Return [X, Y] of the center of cell containing provided text 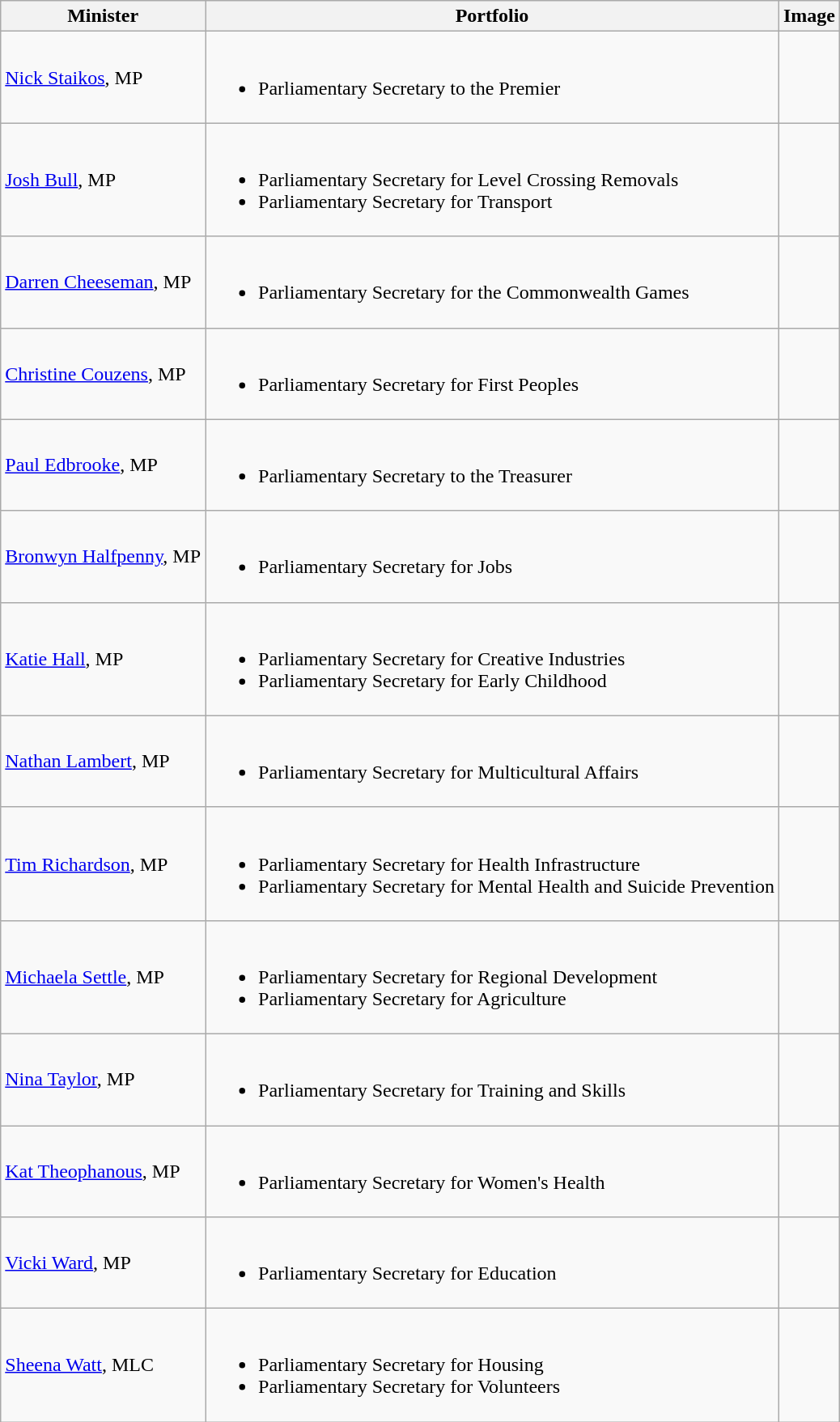
Parliamentary Secretary for HousingParliamentary Secretary for Volunteers [492, 1365]
Parliamentary Secretary for Level Crossing RemovalsParliamentary Secretary for Transport [492, 180]
Paul Edbrooke, MP [104, 465]
Parliamentary Secretary for Jobs [492, 557]
Parliamentary Secretary for Women's Health [492, 1170]
Image [809, 16]
Minister [104, 16]
Katie Hall, MP [104, 659]
Darren Cheeseman, MP [104, 282]
Sheena Watt, MLC [104, 1365]
Parliamentary Secretary for Regional DevelopmentParliamentary Secretary for Agriculture [492, 977]
Michaela Settle, MP [104, 977]
Josh Bull, MP [104, 180]
Bronwyn Halfpenny, MP [104, 557]
Parliamentary Secretary to the Premier [492, 78]
Nathan Lambert, MP [104, 761]
Parliamentary Secretary for the Commonwealth Games [492, 282]
Parliamentary Secretary for First Peoples [492, 374]
Tim Richardson, MP [104, 864]
Parliamentary Secretary to the Treasurer [492, 465]
Parliamentary Secretary for Training and Skills [492, 1080]
Parliamentary Secretary for Health InfrastructureParliamentary Secretary for Mental Health and Suicide Prevention [492, 864]
Kat Theophanous, MP [104, 1170]
Nina Taylor, MP [104, 1080]
Christine Couzens, MP [104, 374]
Vicki Ward, MP [104, 1263]
Parliamentary Secretary for Multicultural Affairs [492, 761]
Parliamentary Secretary for Creative IndustriesParliamentary Secretary for Early Childhood [492, 659]
Portfolio [492, 16]
Parliamentary Secretary for Education [492, 1263]
Nick Staikos, MP [104, 78]
